Return the (X, Y) coordinate for the center point of the cell that contains the specified text.  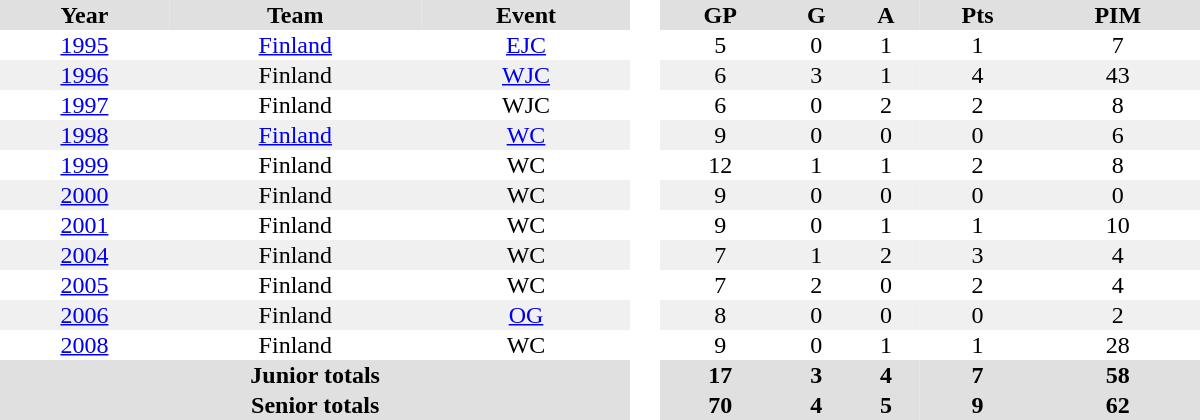
Senior totals (315, 405)
1995 (84, 45)
12 (720, 165)
Year (84, 15)
GP (720, 15)
Pts (978, 15)
62 (1118, 405)
58 (1118, 375)
2008 (84, 345)
2001 (84, 225)
Event (526, 15)
1998 (84, 135)
Team (296, 15)
17 (720, 375)
Junior totals (315, 375)
A (886, 15)
2004 (84, 255)
G (816, 15)
70 (720, 405)
1997 (84, 105)
EJC (526, 45)
PIM (1118, 15)
1999 (84, 165)
10 (1118, 225)
2005 (84, 285)
1996 (84, 75)
2006 (84, 315)
OG (526, 315)
2000 (84, 195)
43 (1118, 75)
28 (1118, 345)
